Pinpoint the cell where the given text exists, returning its [x, y] midpoint coordinate. 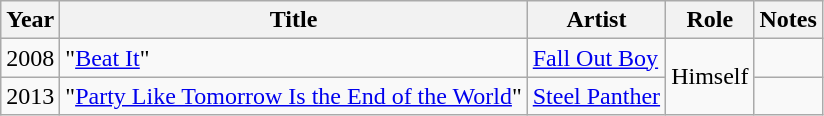
Notes [788, 20]
Role [710, 20]
Steel Panther [596, 96]
Artist [596, 20]
Title [294, 20]
"Beat It" [294, 58]
Fall Out Boy [596, 58]
Himself [710, 77]
"Party Like Tomorrow Is the End of the World" [294, 96]
2008 [30, 58]
2013 [30, 96]
Year [30, 20]
